Search for the cell housing the specified text and yield its (X, Y) center coordinate. 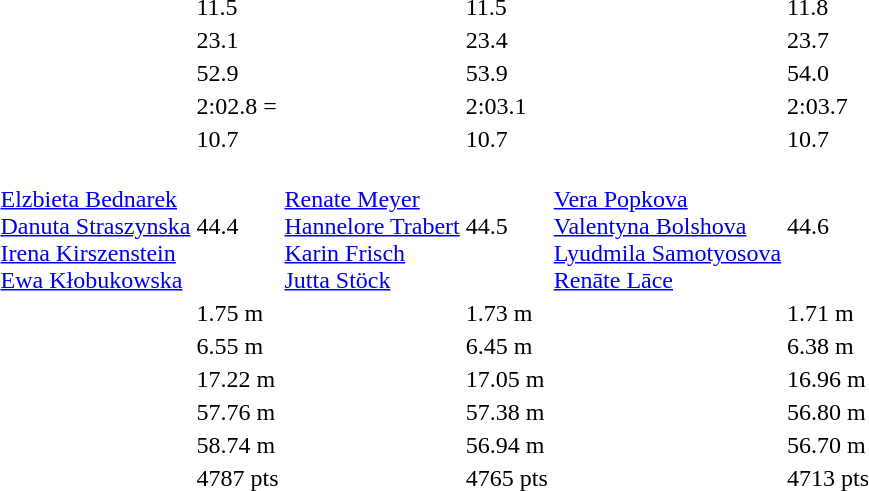
Vera PopkovaValentyna BolshovaLyudmila SamotyosovaRenāte Lāce (667, 226)
1.75 m (238, 313)
53.9 (506, 73)
56.94 m (506, 445)
Renate MeyerHannelore TrabertKarin FrischJutta Stöck (372, 226)
6.55 m (238, 346)
57.76 m (238, 412)
23.4 (506, 40)
6.45 m (506, 346)
58.74 m (238, 445)
17.22 m (238, 379)
44.5 (506, 226)
57.38 m (506, 412)
44.4 (238, 226)
2:02.8 = (238, 106)
52.9 (238, 73)
17.05 m (506, 379)
23.1 (238, 40)
2:03.1 (506, 106)
1.73 m (506, 313)
